Output the (X, Y) coordinate of the center of the cell containing the given text.  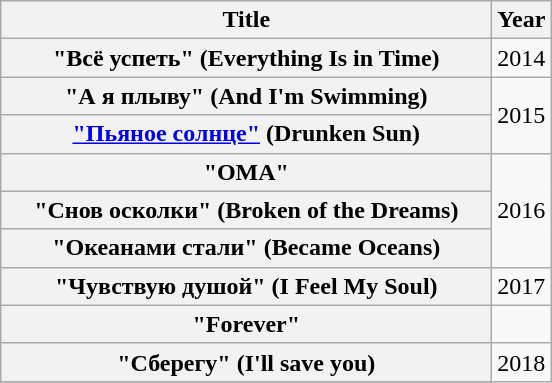
"Forever" (246, 324)
"А я плыву" (And I'm Swimming) (246, 96)
"Всё успеть" (Everything Is in Time) (246, 58)
Year (522, 20)
2018 (522, 362)
2015 (522, 115)
2016 (522, 210)
"Чувствую душой" (I Feel My Soul) (246, 286)
"Пьяное солнце" (Drunken Sun) (246, 134)
2017 (522, 286)
"OMA" (246, 172)
"Сберегу" (I'll save you) (246, 362)
"Снов осколки" (Broken of the Dreams) (246, 210)
2014 (522, 58)
"Океанами стали" (Became Oceans) (246, 248)
Title (246, 20)
